Identify which cell holds the provided text, then report its [x, y] central coordinate. 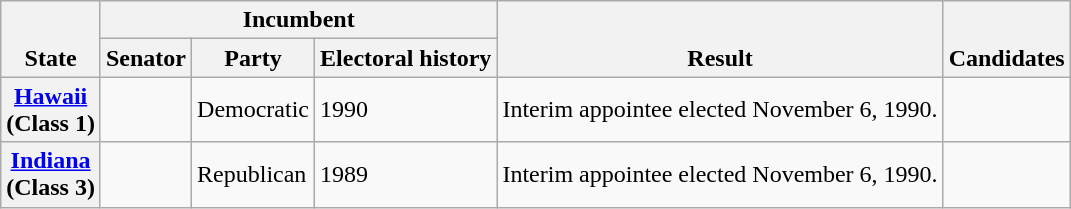
Incumbent [298, 20]
Democratic [254, 110]
Hawaii(Class 1) [51, 110]
Candidates [1006, 39]
1990 [406, 110]
Party [254, 58]
Senator [146, 58]
Republican [254, 174]
Result [720, 39]
1989 [406, 174]
Indiana(Class 3) [51, 174]
State [51, 39]
Electoral history [406, 58]
